Pinpoint the cell where the given text exists, returning its (X, Y) midpoint coordinate. 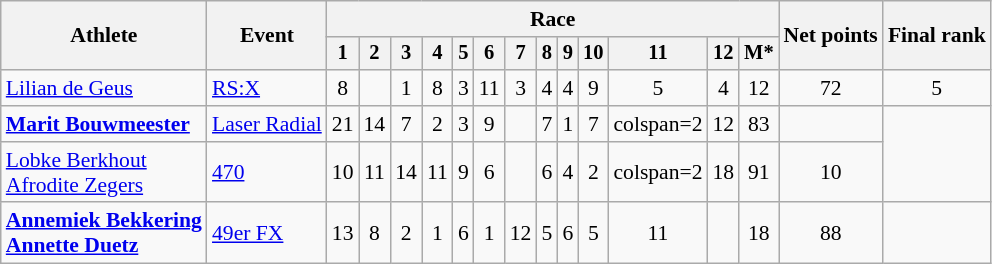
Athlete (104, 36)
Annemiek BekkeringAnnette Duetz (104, 234)
21 (343, 124)
470 (267, 172)
Laser Radial (267, 124)
13 (343, 234)
Event (267, 36)
88 (831, 234)
Lilian de Geus (104, 88)
RS:X (267, 88)
Final rank (937, 36)
83 (758, 124)
91 (758, 172)
49er FX (267, 234)
M* (758, 54)
Race (553, 19)
Net points (831, 36)
Lobke BerkhoutAfrodite Zegers (104, 172)
Marit Bouwmeester (104, 124)
72 (831, 88)
